Identify which cell holds the provided text, then report its (x, y) central coordinate. 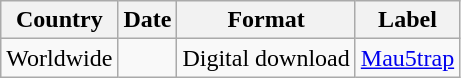
Mau5trap (407, 58)
Worldwide (60, 58)
Format (266, 20)
Date (148, 20)
Label (407, 20)
Country (60, 20)
Digital download (266, 58)
